Detect which cell encompasses the target text, then output its (x, y) center coordinate. 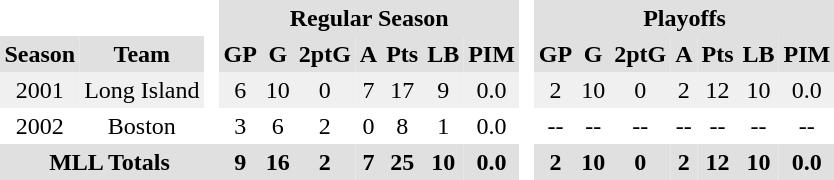
2001 (40, 90)
1 (444, 126)
Boston (142, 126)
PIM (492, 54)
Long Island (142, 90)
3 (240, 126)
Regular Season (369, 18)
Team (142, 54)
MLL Totals (110, 162)
17 (402, 90)
25 (402, 162)
16 (278, 162)
2002 (40, 126)
Playoffs (684, 18)
Season (40, 54)
8 (402, 126)
